Pinpoint the cell where the given text exists, returning its (X, Y) midpoint coordinate. 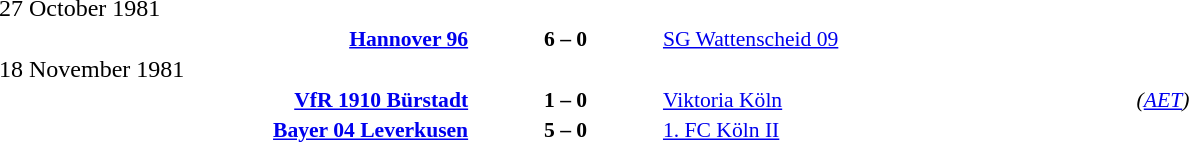
SG Wattenscheid 09 (897, 38)
6 – 0 (566, 38)
1 – 0 (566, 100)
Viktoria Köln (897, 100)
